Return the [x, y] coordinate for the center point of the cell that contains the specified text.  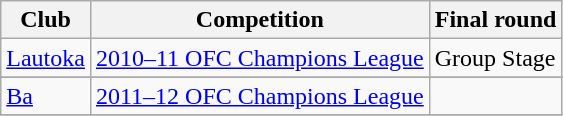
Group Stage [496, 58]
Ba [46, 96]
2011–12 OFC Champions League [260, 96]
Club [46, 20]
Lautoka [46, 58]
2010–11 OFC Champions League [260, 58]
Competition [260, 20]
Final round [496, 20]
